Return the [X, Y] coordinate for the center point of the cell that contains the specified text.  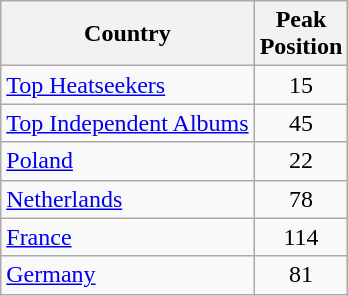
PeakPosition [301, 34]
Top Heatseekers [128, 85]
Netherlands [128, 199]
Country [128, 34]
Top Independent Albums [128, 123]
45 [301, 123]
Germany [128, 275]
81 [301, 275]
Poland [128, 161]
15 [301, 85]
114 [301, 237]
France [128, 237]
78 [301, 199]
22 [301, 161]
